Pinpoint the cell where the given text exists, returning its [X, Y] midpoint coordinate. 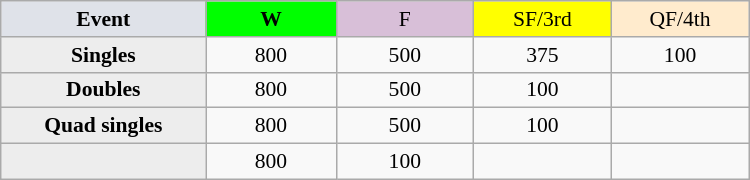
375 [543, 55]
Event [104, 19]
Singles [104, 55]
Quad singles [104, 126]
QF/4th [680, 19]
SF/3rd [543, 19]
Doubles [104, 90]
W [271, 19]
F [405, 19]
